Search for the cell housing the specified text and yield its (x, y) center coordinate. 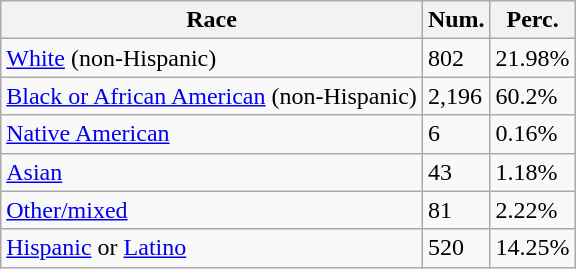
21.98% (532, 58)
White (non-Hispanic) (212, 58)
0.16% (532, 134)
Hispanic or Latino (212, 248)
Num. (456, 20)
802 (456, 58)
Other/mixed (212, 210)
Asian (212, 172)
14.25% (532, 248)
2,196 (456, 96)
Perc. (532, 20)
43 (456, 172)
520 (456, 248)
81 (456, 210)
2.22% (532, 210)
Race (212, 20)
Native American (212, 134)
Black or African American (non-Hispanic) (212, 96)
1.18% (532, 172)
60.2% (532, 96)
6 (456, 134)
